Scan for the cell matching the given text and deliver its (x, y) coordinate at center. 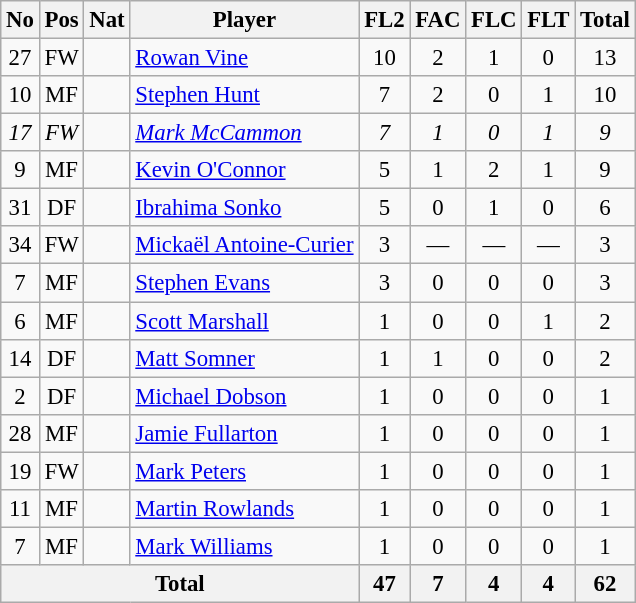
31 (20, 208)
Ibrahima Sonko (244, 208)
FLC (494, 20)
Player (244, 20)
17 (20, 133)
28 (20, 433)
Kevin O'Connor (244, 170)
14 (20, 358)
Rowan Vine (244, 58)
FL2 (384, 20)
Jamie Fullarton (244, 433)
34 (20, 245)
Mark Williams (244, 546)
Martin Rowlands (244, 509)
Scott Marshall (244, 321)
Stephen Hunt (244, 95)
Matt Somner (244, 358)
62 (605, 584)
Nat (107, 20)
FLT (548, 20)
19 (20, 471)
Pos (62, 20)
Stephen Evans (244, 283)
FAC (438, 20)
No (20, 20)
11 (20, 509)
Mark Peters (244, 471)
47 (384, 584)
Michael Dobson (244, 396)
Mickaël Antoine-Curier (244, 245)
27 (20, 58)
13 (605, 58)
Mark McCammon (244, 133)
